Detect which cell encompasses the target text, then output its [X, Y] center coordinate. 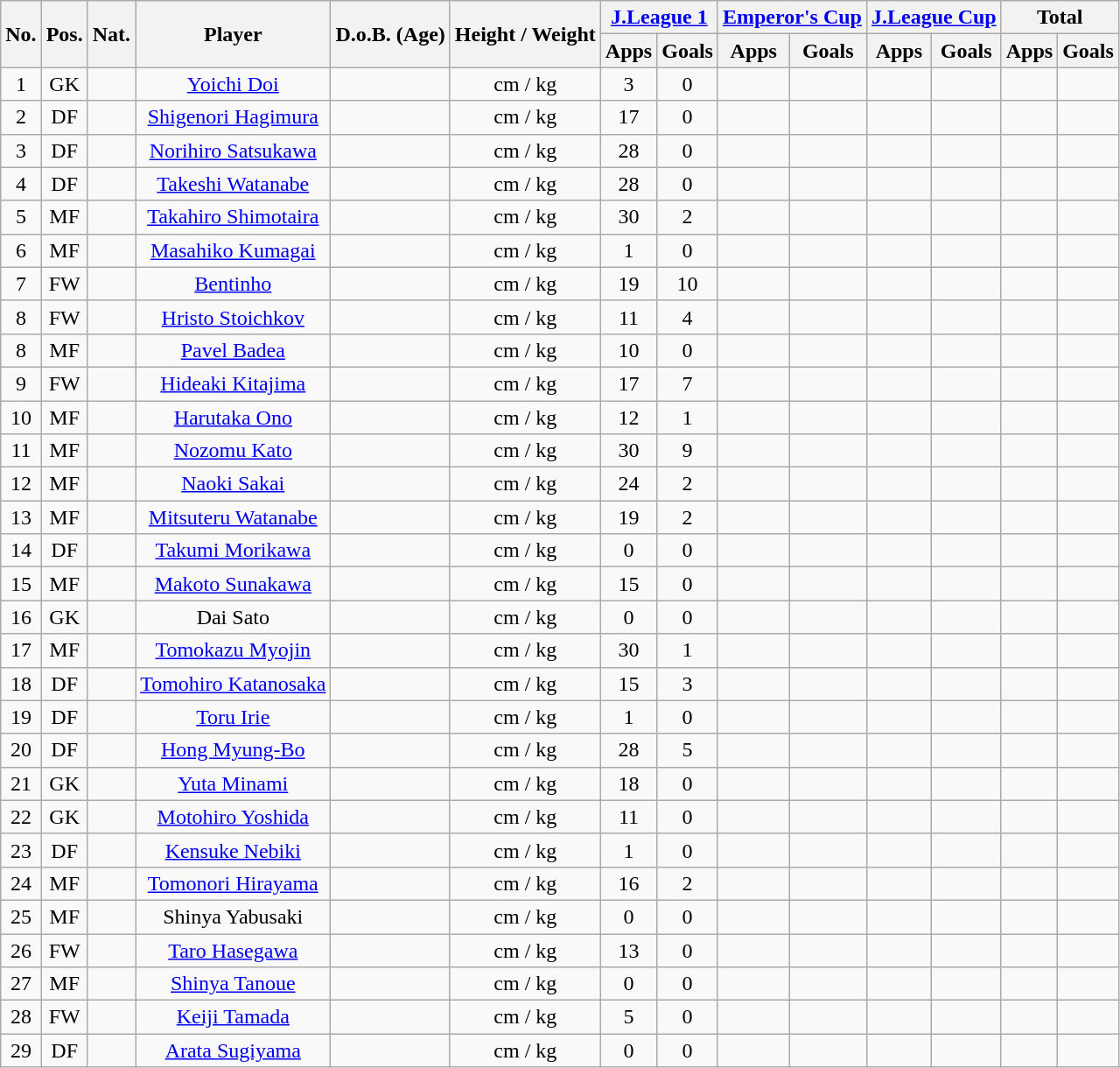
Yoichi Doi [233, 84]
Naoki Sakai [233, 484]
Shinya Tanoue [233, 984]
J.League Cup [934, 18]
Takumi Morikawa [233, 551]
26 [21, 950]
D.o.B. (Age) [390, 34]
Nat. [111, 34]
Takeshi Watanabe [233, 184]
Norihiro Satsukawa [233, 151]
Yuta Minami [233, 783]
Takahiro Shimotaira [233, 217]
Masahiko Kumagai [233, 250]
21 [21, 783]
Height / Weight [525, 34]
25 [21, 917]
23 [21, 850]
Pavel Badea [233, 350]
Nozomu Kato [233, 451]
Mitsuteru Watanabe [233, 517]
Harutaka Ono [233, 418]
Tomonori Hirayama [233, 883]
Pos. [65, 34]
14 [21, 551]
Emperor's Cup [792, 18]
Shigenori Hagimura [233, 117]
Hideaki Kitajima [233, 383]
Bentinho [233, 284]
Tomokazu Myojin [233, 650]
22 [21, 817]
Arata Sugiyama [233, 1050]
Makoto Sunakawa [233, 584]
6 [21, 250]
Total [1060, 18]
Keiji Tamada [233, 1017]
Taro Hasegawa [233, 950]
Hong Myung-Bo [233, 750]
20 [21, 750]
Kensuke Nebiki [233, 850]
27 [21, 984]
Motohiro Yoshida [233, 817]
Hristo Stoichkov [233, 317]
Toru Irie [233, 717]
Shinya Yabusaki [233, 917]
Player [233, 34]
Dai Sato [233, 617]
No. [21, 34]
J.League 1 [659, 18]
Tomohiro Katanosaka [233, 684]
29 [21, 1050]
